Capture the cell that displays the provided text and extract its (x, y) central coordinate. 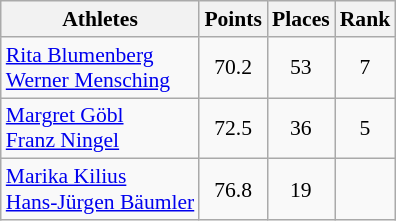
Athletes (100, 19)
72.5 (233, 128)
Rita BlumenbergWerner Mensching (100, 68)
Margret GöblFranz Ningel (100, 128)
76.8 (233, 190)
Rank (366, 19)
Marika KiliusHans-Jürgen Bäumler (100, 190)
5 (366, 128)
19 (301, 190)
7 (366, 68)
53 (301, 68)
36 (301, 128)
Points (233, 19)
70.2 (233, 68)
Places (301, 19)
